Scan for the cell matching the given text and deliver its (x, y) coordinate at center. 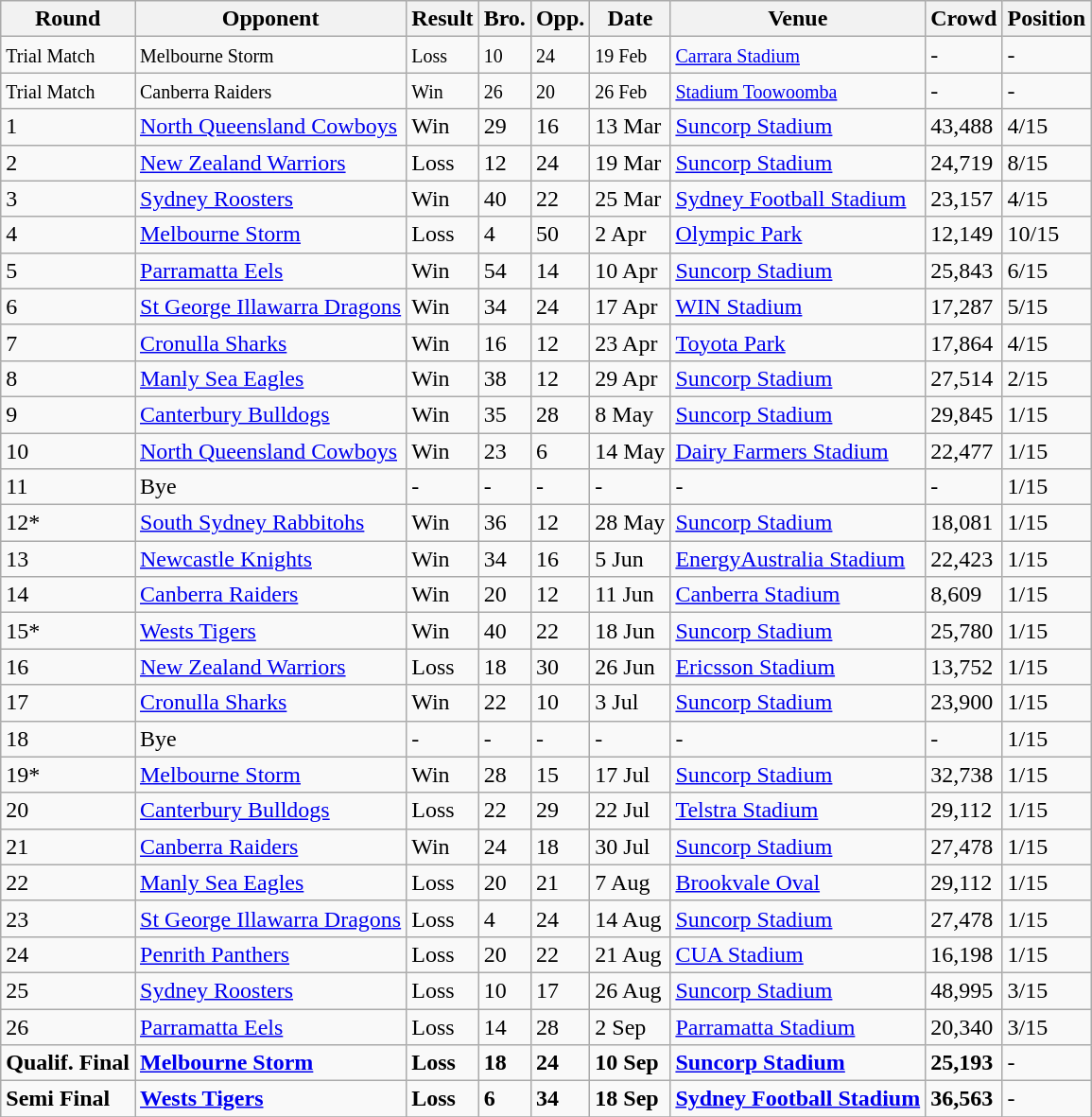
17 Jul (630, 775)
6/15 (1047, 271)
25,780 (964, 631)
Brookvale Oval (798, 882)
5 Jun (630, 559)
Opponent (270, 19)
19* (68, 775)
17,287 (964, 306)
48,995 (964, 990)
Round (68, 19)
Crowd (964, 19)
South Sydney Rabbitohs (270, 523)
23,900 (964, 703)
14 Aug (630, 918)
Ericsson Stadium (798, 667)
22 Jul (630, 811)
Position (1047, 19)
2 Sep (630, 1026)
Olympic Park (798, 235)
15* (68, 631)
26 Aug (630, 990)
32,738 (964, 775)
36 (505, 523)
21 Aug (630, 954)
54 (505, 271)
30 (560, 667)
15 (560, 775)
19 Feb (630, 55)
5/15 (1047, 306)
8 (68, 378)
22,477 (964, 451)
WIN Stadium (798, 306)
26 Jun (630, 667)
Stadium Toowoomba (798, 91)
7 (68, 342)
Date (630, 19)
35 (505, 414)
Semi Final (68, 1099)
20,340 (964, 1026)
13 (68, 559)
8,609 (964, 595)
8/15 (1047, 163)
Opp. (560, 19)
23 Apr (630, 342)
14 May (630, 451)
Result (442, 19)
27,514 (964, 378)
Carrara Stadium (798, 55)
12,149 (964, 235)
2 Apr (630, 235)
Dairy Farmers Stadium (798, 451)
Bro. (505, 19)
25,843 (964, 271)
17,864 (964, 342)
18 Jun (630, 631)
18,081 (964, 523)
8 May (630, 414)
25 (68, 990)
28 May (630, 523)
10 Sep (630, 1063)
16,198 (964, 954)
13 Mar (630, 127)
22,423 (964, 559)
30 Jul (630, 846)
Venue (798, 19)
Newcastle Knights (270, 559)
7 Aug (630, 882)
43,488 (964, 127)
2/15 (1047, 378)
2 (68, 163)
18 Sep (630, 1099)
19 Mar (630, 163)
3 (68, 199)
26 Feb (630, 91)
1 (68, 127)
Penrith Panthers (270, 954)
38 (505, 378)
CUA Stadium (798, 954)
9 (68, 414)
11 Jun (630, 595)
25,193 (964, 1063)
Parramatta Stadium (798, 1026)
5 (68, 271)
10/15 (1047, 235)
25 Mar (630, 199)
3 Jul (630, 703)
50 (560, 235)
Qualif. Final (68, 1063)
EnergyAustralia Stadium (798, 559)
12* (68, 523)
36,563 (964, 1099)
Telstra Stadium (798, 811)
29,845 (964, 414)
23,157 (964, 199)
29 Apr (630, 378)
11 (68, 487)
Canberra Stadium (798, 595)
Toyota Park (798, 342)
24,719 (964, 163)
10 Apr (630, 271)
13,752 (964, 667)
17 Apr (630, 306)
